Return the (X, Y) coordinate for the center point of the cell that contains the specified text.  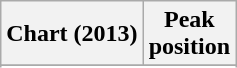
Chart (2013) (72, 34)
Peakposition (189, 34)
